Return (X, Y) of the center of cell containing provided text 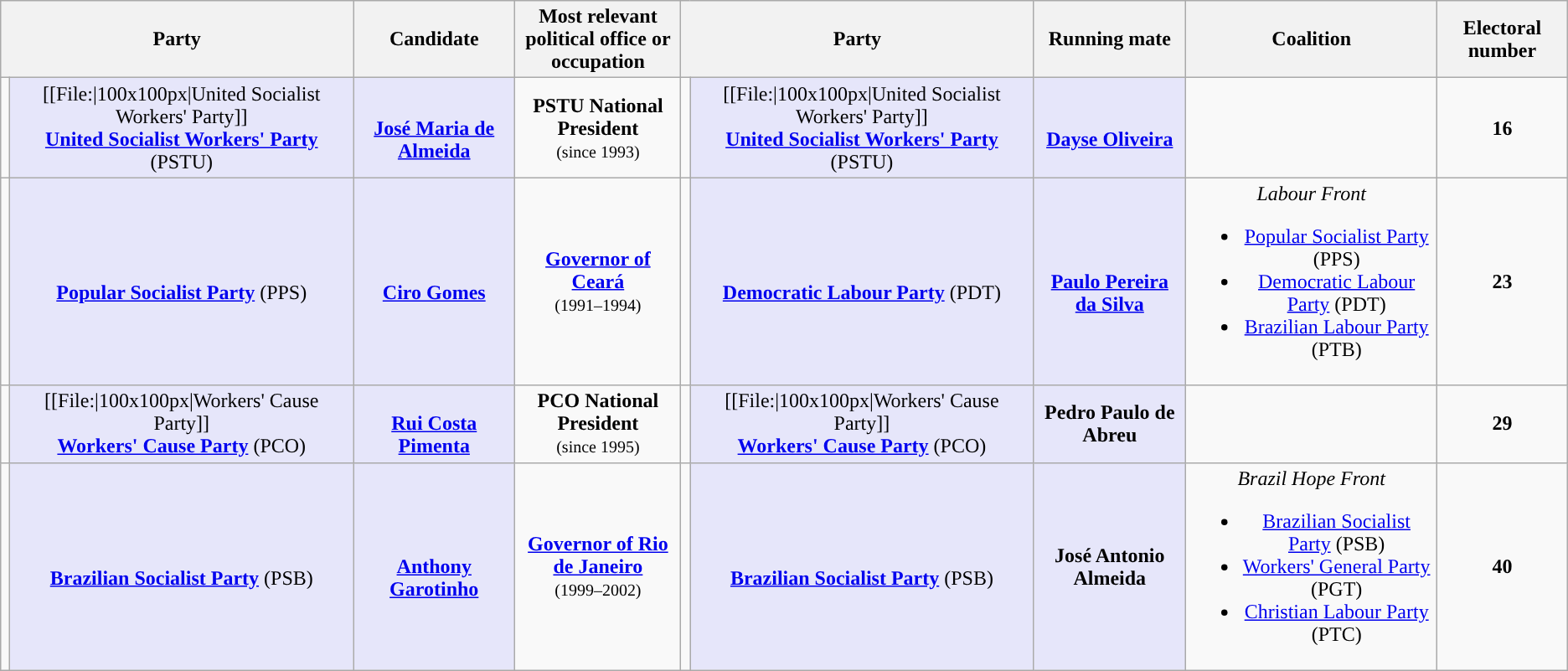
Electoral number (1503, 39)
Rui Costa Pimenta (434, 424)
Democratic Labour Party (PDT) (862, 281)
Coalition (1312, 39)
Running mate (1110, 39)
Governor of Ceará(1991–1994) (598, 281)
Pedro Paulo de Abreu (1110, 424)
Labour FrontPopular Socialist Party (PPS)Democratic Labour Party (PDT)Brazilian Labour Party (PTB) (1312, 281)
16 (1503, 127)
José Maria de Almeida (434, 127)
40 (1503, 566)
Popular Socialist Party (PPS) (182, 281)
Governor of Rio de Janeiro(1999–2002) (598, 566)
Candidate (434, 39)
29 (1503, 424)
Paulo Pereira da Silva (1110, 281)
Ciro Gomes (434, 281)
Dayse Oliveira (1110, 127)
Anthony Garotinho (434, 566)
Most relevant political office or occupation (598, 39)
PSTU National President(since 1993) (598, 127)
José Antonio Almeida (1110, 566)
Brazil Hope FrontBrazilian Socialist Party (PSB)Workers' General Party (PGT)Christian Labour Party (PTC) (1312, 566)
PCO National President(since 1995) (598, 424)
23 (1503, 281)
